Return the (X, Y) coordinate for the center point of the cell that contains the specified text.  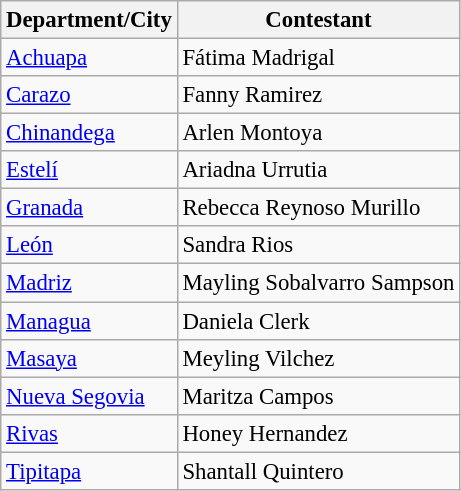
Daniela Clerk (318, 321)
Mayling Sobalvarro Sampson (318, 283)
Carazo (89, 95)
Rivas (89, 433)
Fátima Madrigal (318, 58)
Meyling Vilchez (318, 358)
Madriz (89, 283)
Masaya (89, 358)
Nueva Segovia (89, 396)
Managua (89, 321)
Granada (89, 208)
Estelí (89, 170)
Maritza Campos (318, 396)
León (89, 245)
Honey Hernandez (318, 433)
Shantall Quintero (318, 471)
Fanny Ramirez (318, 95)
Ariadna Urrutia (318, 170)
Tipitapa (89, 471)
Arlen Montoya (318, 133)
Department/City (89, 20)
Chinandega (89, 133)
Rebecca Reynoso Murillo (318, 208)
Contestant (318, 20)
Achuapa (89, 58)
Sandra Rios (318, 245)
